Provide the [X, Y] coordinate of the cell's center where the given text is located.  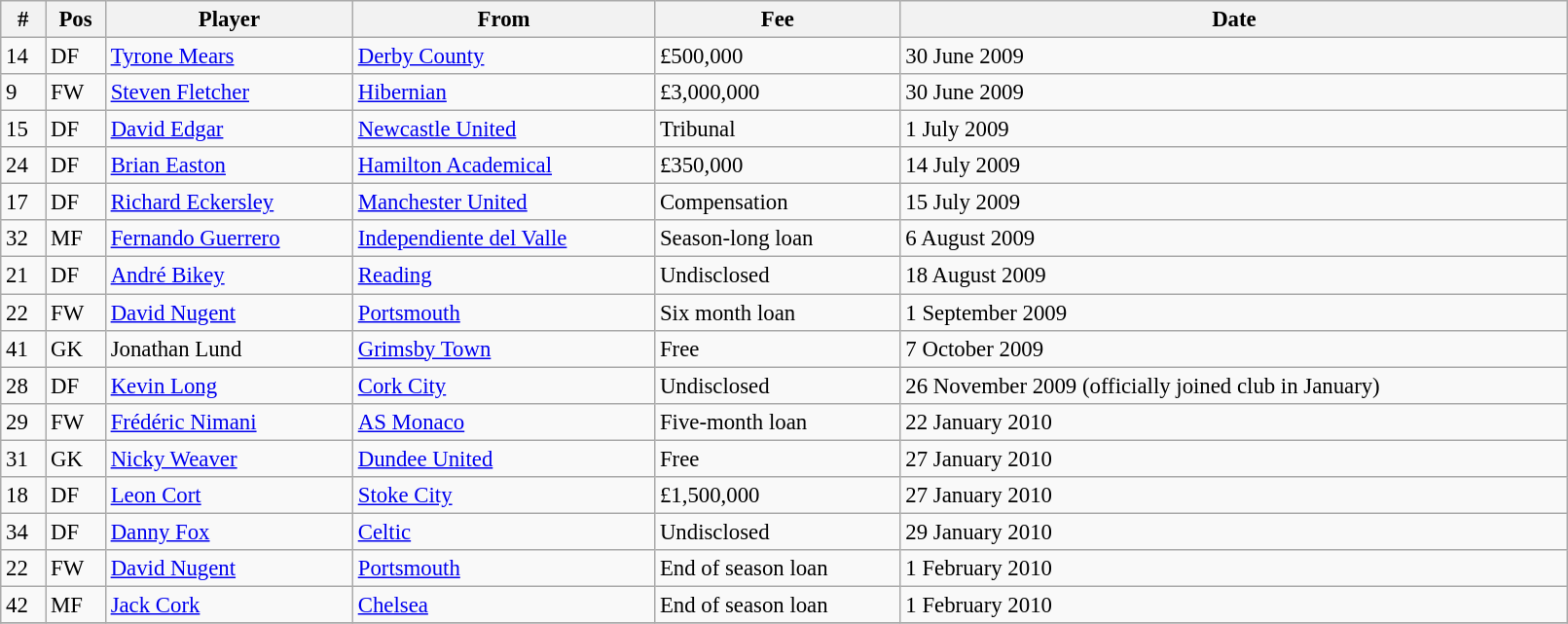
31 [23, 459]
29 [23, 422]
34 [23, 532]
Grimsby Town [503, 349]
7 October 2009 [1234, 349]
Frédéric Nimani [229, 422]
Dundee United [503, 459]
Derby County [503, 56]
1 September 2009 [1234, 312]
15 [23, 129]
29 January 2010 [1234, 532]
15 July 2009 [1234, 202]
£350,000 [778, 165]
Brian Easton [229, 165]
Hibernian [503, 92]
From [503, 19]
22 January 2010 [1234, 422]
6 August 2009 [1234, 239]
Reading [503, 275]
17 [23, 202]
David Edgar [229, 129]
Season-long loan [778, 239]
# [23, 19]
Tyrone Mears [229, 56]
Player [229, 19]
42 [23, 605]
André Bikey [229, 275]
Hamilton Academical [503, 165]
Cork City [503, 385]
Danny Fox [229, 532]
Manchester United [503, 202]
Fee [778, 19]
Pos [76, 19]
21 [23, 275]
41 [23, 349]
28 [23, 385]
32 [23, 239]
Kevin Long [229, 385]
Jonathan Lund [229, 349]
18 August 2009 [1234, 275]
9 [23, 92]
Nicky Weaver [229, 459]
Chelsea [503, 605]
£3,000,000 [778, 92]
Stoke City [503, 496]
Newcastle United [503, 129]
Celtic [503, 532]
£1,500,000 [778, 496]
Steven Fletcher [229, 92]
14 [23, 56]
Five-month loan [778, 422]
24 [23, 165]
18 [23, 496]
Fernando Guerrero [229, 239]
Independiente del Valle [503, 239]
1 July 2009 [1234, 129]
Compensation [778, 202]
Tribunal [778, 129]
Six month loan [778, 312]
£500,000 [778, 56]
Leon Cort [229, 496]
Date [1234, 19]
Jack Cork [229, 605]
Richard Eckersley [229, 202]
26 November 2009 (officially joined club in January) [1234, 385]
AS Monaco [503, 422]
14 July 2009 [1234, 165]
